Search for the cell housing the specified text and yield its (X, Y) center coordinate. 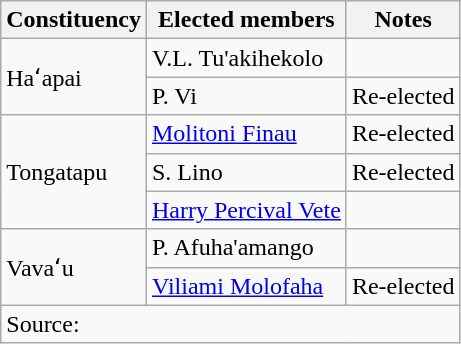
Source: (230, 324)
Constituency (74, 20)
Tongatapu (74, 172)
Molitoni Finau (246, 134)
Haʻapai (74, 77)
Harry Percival Vete (246, 210)
Viliami Molofaha (246, 286)
P. Afuha'amango (246, 248)
S. Lino (246, 172)
Vavaʻu (74, 267)
V.L. Tu'akihekolo (246, 58)
Notes (403, 20)
Elected members (246, 20)
P. Vi (246, 96)
